Search for the cell housing the specified text and yield its [x, y] center coordinate. 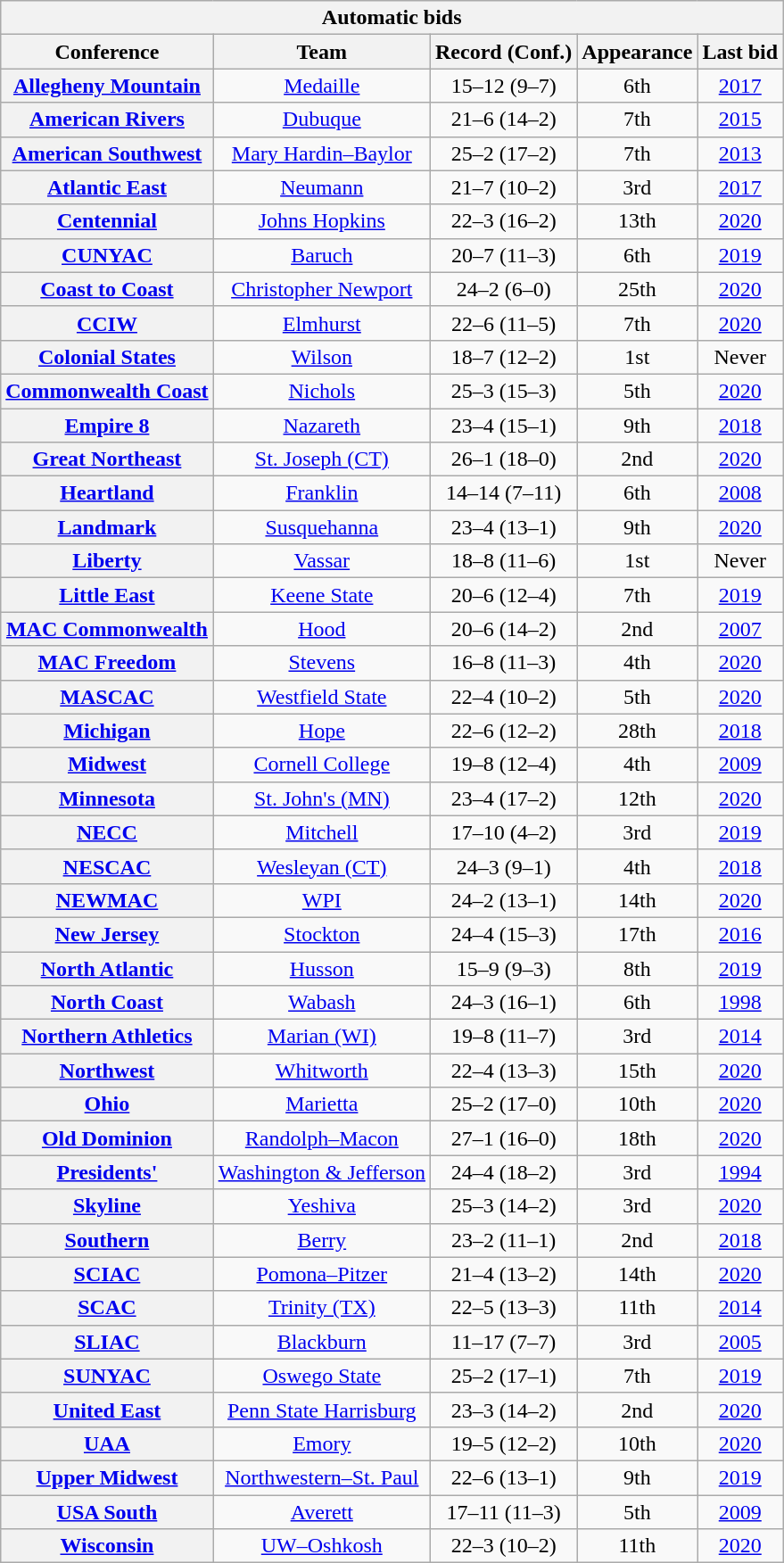
Old Dominion [107, 1138]
American Southwest [107, 153]
25th [637, 289]
Colonial States [107, 357]
Berry [321, 1240]
Keene State [321, 595]
Record (Conf.) [503, 52]
15–12 (9–7) [503, 86]
21–6 (14–2) [503, 120]
Marian (WI) [321, 1037]
25–3 (14–2) [503, 1206]
16–8 (11–3) [503, 663]
MAC Freedom [107, 663]
19–8 (12–4) [503, 765]
24–2 (13–1) [503, 900]
Marietta [321, 1104]
18th [637, 1138]
2007 [740, 629]
WPI [321, 900]
18–8 (11–6) [503, 561]
Conference [107, 52]
Landmark [107, 527]
15–9 (9–3) [503, 968]
Stevens [321, 663]
2008 [740, 493]
13th [637, 221]
NEWMAC [107, 900]
St. John's (MN) [321, 798]
Hood [321, 629]
MAC Commonwealth [107, 629]
2015 [740, 120]
NECC [107, 832]
22–3 (16–2) [503, 221]
20–6 (12–4) [503, 595]
Great Northeast [107, 459]
Automatic bids [392, 18]
Mitchell [321, 832]
Empire 8 [107, 426]
24–4 (15–3) [503, 934]
1998 [740, 1003]
SCAC [107, 1308]
15th [637, 1071]
17th [637, 934]
14–14 (7–11) [503, 493]
SUNYAC [107, 1376]
27–1 (16–0) [503, 1138]
USA South [107, 1512]
Trinity (TX) [321, 1308]
Northern Athletics [107, 1037]
Elmhurst [321, 323]
24–2 (6–0) [503, 289]
21–4 (13–2) [503, 1274]
Emory [321, 1443]
25–3 (15–3) [503, 391]
Washington & Jefferson [321, 1172]
Wisconsin [107, 1546]
Blackburn [321, 1342]
Southern [107, 1240]
23–4 (15–1) [503, 426]
Commonwealth Coast [107, 391]
Heartland [107, 493]
Team [321, 52]
19–8 (11–7) [503, 1037]
19–5 (12–2) [503, 1443]
CCIW [107, 323]
22–6 (13–1) [503, 1477]
Liberty [107, 561]
24–4 (18–2) [503, 1172]
22–4 (13–3) [503, 1071]
23–4 (13–1) [503, 527]
United East [107, 1410]
Johns Hopkins [321, 221]
Upper Midwest [107, 1477]
25–2 (17–1) [503, 1376]
Northwest [107, 1071]
Ohio [107, 1104]
26–1 (18–0) [503, 459]
22–3 (10–2) [503, 1546]
Atlantic East [107, 187]
UAA [107, 1443]
Stockton [321, 934]
Nichols [321, 391]
Averett [321, 1512]
Wilson [321, 357]
22–4 (10–2) [503, 697]
North Coast [107, 1003]
23–3 (14–2) [503, 1410]
17–11 (11–3) [503, 1512]
Oswego State [321, 1376]
Baruch [321, 255]
Little East [107, 595]
25–2 (17–0) [503, 1104]
Franklin [321, 493]
SCIAC [107, 1274]
UW–Oshkosh [321, 1546]
18–7 (12–2) [503, 357]
24–3 (9–1) [503, 866]
23–2 (11–1) [503, 1240]
Allegheny Mountain [107, 86]
24–3 (16–1) [503, 1003]
Dubuque [321, 120]
Westfield State [321, 697]
Coast to Coast [107, 289]
Wabash [321, 1003]
Vassar [321, 561]
Presidents' [107, 1172]
12th [637, 798]
28th [637, 731]
NESCAC [107, 866]
Centennial [107, 221]
Pomona–Pitzer [321, 1274]
Husson [321, 968]
Mary Hardin–Baylor [321, 153]
20–6 (14–2) [503, 629]
11–17 (7–7) [503, 1342]
8th [637, 968]
Susquehanna [321, 527]
23–4 (17–2) [503, 798]
Whitworth [321, 1071]
Neumann [321, 187]
American Rivers [107, 120]
SLIAC [107, 1342]
Last bid [740, 52]
22–6 (12–2) [503, 731]
25–2 (17–2) [503, 153]
Wesleyan (CT) [321, 866]
22–6 (11–5) [503, 323]
Appearance [637, 52]
Medaille [321, 86]
2005 [740, 1342]
CUNYAC [107, 255]
20–7 (11–3) [503, 255]
Penn State Harrisburg [321, 1410]
2016 [740, 934]
2013 [740, 153]
21–7 (10–2) [503, 187]
St. Joseph (CT) [321, 459]
Minnesota [107, 798]
1994 [740, 1172]
New Jersey [107, 934]
Hope [321, 731]
MASCAC [107, 697]
Cornell College [321, 765]
Randolph–Macon [321, 1138]
Nazareth [321, 426]
Michigan [107, 731]
17–10 (4–2) [503, 832]
Skyline [107, 1206]
Yeshiva [321, 1206]
North Atlantic [107, 968]
Midwest [107, 765]
Christopher Newport [321, 289]
22–5 (13–3) [503, 1308]
Northwestern–St. Paul [321, 1477]
